Output the (x, y) coordinate of the center of the cell containing the given text.  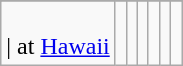
| at Hawaii (58, 34)
